Capture the cell that displays the provided text and extract its [X, Y] central coordinate. 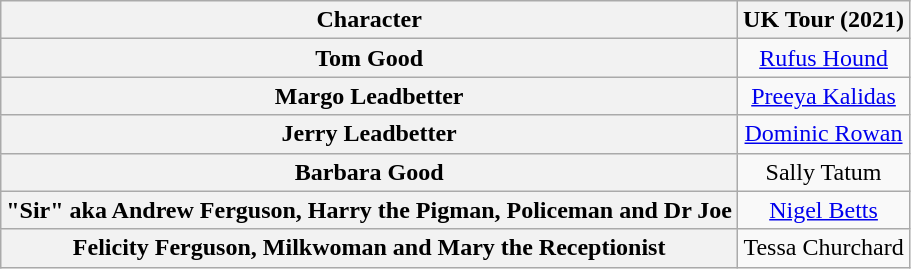
Tom Good [370, 58]
Preeya Kalidas [824, 96]
UK Tour (2021) [824, 20]
Jerry Leadbetter [370, 134]
Character [370, 20]
Margo Leadbetter [370, 96]
Sally Tatum [824, 172]
Nigel Betts [824, 210]
Rufus Hound [824, 58]
Barbara Good [370, 172]
Tessa Churchard [824, 248]
Felicity Ferguson, Milkwoman and Mary the Receptionist [370, 248]
"Sir" aka Andrew Ferguson, Harry the Pigman, Policeman and Dr Joe [370, 210]
Dominic Rowan [824, 134]
